Locate the cell with the specified text and output its (X, Y) center coordinate. 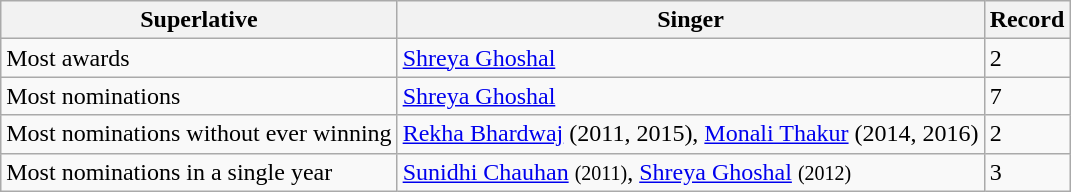
Rekha Bhardwaj (2011, 2015), Monali Thakur (2014, 2016) (690, 134)
Most nominations in a single year (199, 172)
Record (1027, 20)
Most awards (199, 58)
3 (1027, 172)
7 (1027, 96)
Most nominations without ever winning (199, 134)
Singer (690, 20)
Most nominations (199, 96)
Sunidhi Chauhan (2011), Shreya Ghoshal (2012) (690, 172)
Superlative (199, 20)
